Locate the cell with the specified text and output its (X, Y) center coordinate. 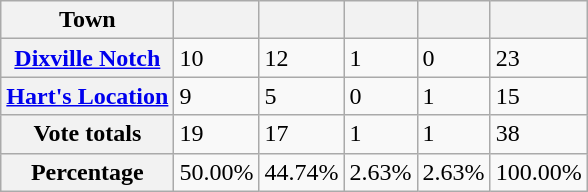
Vote totals (88, 134)
Dixville Notch (88, 58)
Town (88, 20)
10 (216, 58)
19 (216, 134)
23 (538, 58)
5 (302, 96)
38 (538, 134)
100.00% (538, 172)
44.74% (302, 172)
17 (302, 134)
Percentage (88, 172)
Hart's Location (88, 96)
12 (302, 58)
15 (538, 96)
9 (216, 96)
50.00% (216, 172)
